Find where the given text appears and provide that cell's center as [x, y] coordinate. 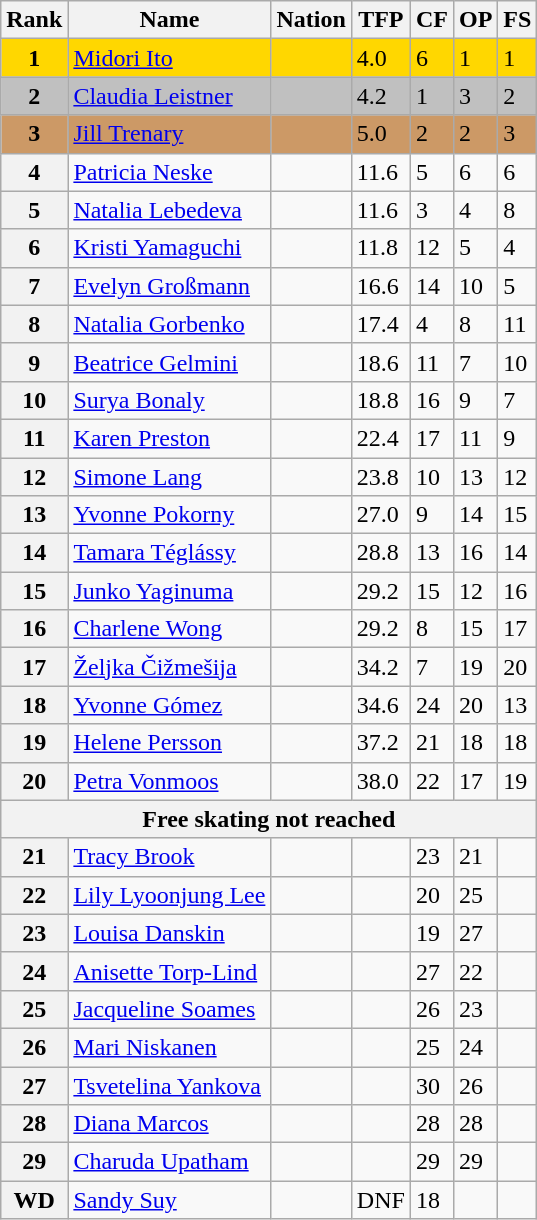
Simone Lang [170, 477]
Lily Lyoonjung Lee [170, 895]
WD [34, 1200]
Yvonne Gómez [170, 705]
Name [170, 20]
37.2 [380, 743]
16.6 [380, 286]
Tracy Brook [170, 857]
Karen Preston [170, 438]
4.0 [380, 58]
5.0 [380, 134]
Midori Ito [170, 58]
Tamara Téglássy [170, 553]
27.0 [380, 515]
Surya Bonaly [170, 400]
18.8 [380, 400]
Louisa Danskin [170, 933]
17.4 [380, 324]
Sandy Suy [170, 1200]
Charuda Upatham [170, 1162]
DNF [380, 1200]
Petra Vonmoos [170, 781]
Evelyn Großmann [170, 286]
Helene Persson [170, 743]
Claudia Leistner [170, 96]
34.6 [380, 705]
Beatrice Gelmini [170, 362]
11.8 [380, 248]
Nation [311, 20]
Jill Trenary [170, 134]
22.4 [380, 438]
23.8 [380, 477]
Jacqueline Soames [170, 1009]
34.2 [380, 667]
FS [518, 20]
Tsvetelina Yankova [170, 1085]
Kristi Yamaguchi [170, 248]
18.6 [380, 362]
Anisette Torp-Lind [170, 971]
Natalia Gorbenko [170, 324]
TFP [380, 20]
30 [432, 1085]
38.0 [380, 781]
CF [432, 20]
Mari Niskanen [170, 1047]
Junko Yaginuma [170, 591]
OP [475, 20]
4.2 [380, 96]
Željka Čižmešija [170, 667]
Diana Marcos [170, 1124]
Charlene Wong [170, 629]
Natalia Lebedeva [170, 210]
Yvonne Pokorny [170, 515]
Rank [34, 20]
Patricia Neske [170, 172]
Free skating not reached [269, 819]
28.8 [380, 553]
